Return (X, Y) of the center of cell containing provided text 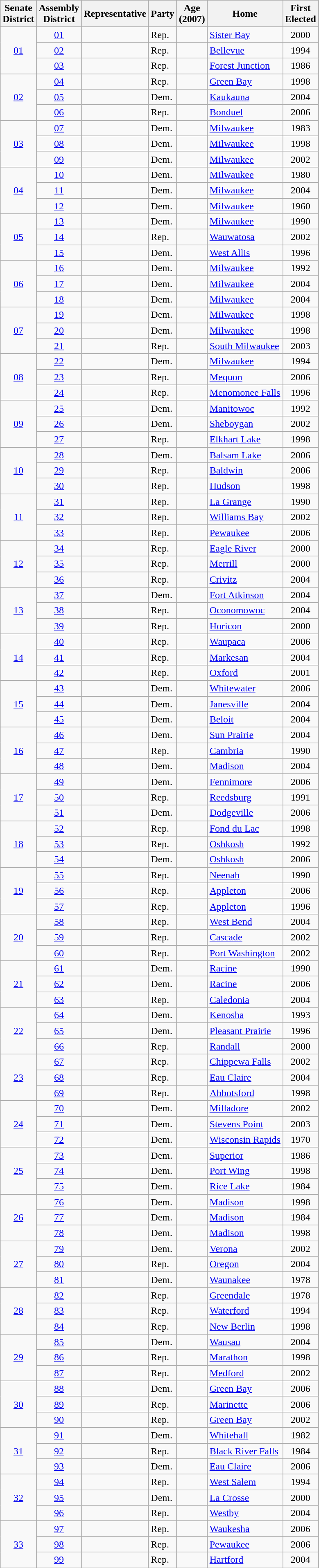
64 (59, 1015)
97 (59, 1529)
78 (59, 1233)
34 (59, 548)
54 (59, 859)
38 (59, 610)
81 (59, 1280)
Horicon (245, 626)
37 (59, 595)
Janesville (245, 704)
Home (245, 14)
56 (59, 891)
Superior (245, 1155)
69 (59, 1093)
55 (59, 875)
48 (59, 766)
Marinette (245, 1404)
Waterford (245, 1311)
Oregon (245, 1264)
61 (59, 969)
93 (59, 1467)
Bellevue (245, 50)
98 (59, 1544)
95 (59, 1498)
Port Washington (245, 953)
FirstElected (301, 14)
50 (59, 797)
Greendale (245, 1295)
90 (59, 1420)
72 (59, 1140)
76 (59, 1202)
75 (59, 1186)
Oconomowoc (245, 610)
Baldwin (245, 471)
42 (59, 673)
1970 (301, 1140)
36 (59, 579)
Chippewa Falls (245, 1062)
46 (59, 735)
57 (59, 906)
Markesan (245, 657)
67 (59, 1062)
West Bend (245, 922)
Manitowoc (245, 408)
Pleasant Prairie (245, 1031)
1991 (301, 797)
Representative (115, 14)
59 (59, 937)
53 (59, 844)
Dodgeville (245, 813)
1960 (301, 206)
Port Wing (245, 1171)
Cascade (245, 937)
44 (59, 704)
82 (59, 1295)
58 (59, 922)
Marathon (245, 1357)
96 (59, 1513)
89 (59, 1404)
91 (59, 1435)
94 (59, 1482)
Whitewater (245, 688)
South Milwaukee (245, 346)
Williams Bay (245, 517)
SenateDistrict (18, 14)
La Grange (245, 502)
1983 (301, 128)
Waukesha (245, 1529)
60 (59, 953)
Hartford (245, 1560)
Forest Junction (245, 66)
Beloit (245, 720)
Bonduel (245, 112)
Wauwatosa (245, 237)
92 (59, 1451)
AssemblyDistrict (59, 14)
Wisconsin Rapids (245, 1140)
La Crosse (245, 1498)
88 (59, 1389)
Menomonee Falls (245, 393)
West Salem (245, 1482)
84 (59, 1326)
Neenah (245, 875)
Cambria (245, 751)
Milladore (245, 1108)
Balsam Lake (245, 455)
63 (59, 1000)
62 (59, 984)
65 (59, 1031)
70 (59, 1108)
Rice Lake (245, 1186)
51 (59, 813)
41 (59, 657)
Black River Falls (245, 1451)
52 (59, 828)
Kaukauna (245, 97)
Verona (245, 1249)
Crivitz (245, 579)
68 (59, 1077)
Randall (245, 1046)
47 (59, 751)
77 (59, 1218)
Age(2007) (192, 14)
Hudson (245, 486)
87 (59, 1373)
1982 (301, 1435)
79 (59, 1249)
Caledonia (245, 1000)
73 (59, 1155)
74 (59, 1171)
Sheboygan (245, 424)
Oxford (245, 673)
Waupaca (245, 642)
99 (59, 1560)
Party (163, 14)
Whitehall (245, 1435)
Eagle River (245, 548)
2001 (301, 673)
New Berlin (245, 1326)
West Allis (245, 253)
Waunakee (245, 1280)
80 (59, 1264)
1993 (301, 1015)
Fort Atkinson (245, 595)
45 (59, 720)
35 (59, 564)
Fond du Lac (245, 828)
71 (59, 1124)
Fennimore (245, 782)
Sun Prairie (245, 735)
Wausau (245, 1342)
Sister Bay (245, 35)
Abbotsford (245, 1093)
40 (59, 642)
Mequon (245, 377)
Stevens Point (245, 1124)
49 (59, 782)
1980 (301, 175)
Kenosha (245, 1015)
83 (59, 1311)
Elkhart Lake (245, 439)
66 (59, 1046)
43 (59, 688)
Westby (245, 1513)
85 (59, 1342)
39 (59, 626)
Reedsburg (245, 797)
Medford (245, 1373)
86 (59, 1357)
Merrill (245, 564)
